Search for the cell housing the specified text and yield its [X, Y] center coordinate. 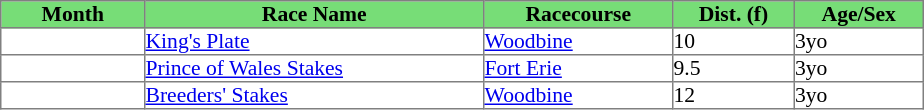
9.5 [734, 68]
Month [73, 14]
King's Plate [314, 42]
Dist. (f) [734, 14]
12 [734, 96]
10 [734, 42]
Fort Erie [578, 68]
Racecourse [578, 14]
Breeders' Stakes [314, 96]
Prince of Wales Stakes [314, 68]
Race Name [314, 14]
Age/Sex [858, 14]
